Extract the (X, Y) coordinate from the center of the cell holding the provided text.  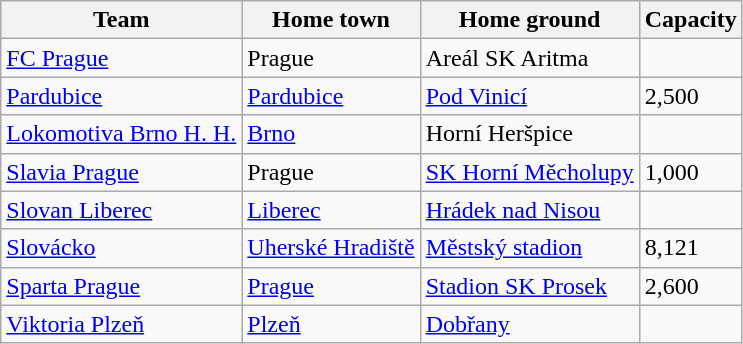
Sparta Prague (122, 286)
Team (122, 20)
Slavia Prague (122, 172)
1,000 (690, 172)
2,500 (690, 96)
Slovácko (122, 248)
Slovan Liberec (122, 210)
Dobřany (530, 324)
Pod Vinicí (530, 96)
Horní Heršpice (530, 134)
Home town (331, 20)
Městský stadion (530, 248)
SK Horní Měcholupy (530, 172)
8,121 (690, 248)
FC Prague (122, 58)
Plzeň (331, 324)
Areál SK Aritma (530, 58)
Viktoria Plzeň (122, 324)
Lokomotiva Brno H. H. (122, 134)
Home ground (530, 20)
Brno (331, 134)
Hrádek nad Nisou (530, 210)
Capacity (690, 20)
Stadion SK Prosek (530, 286)
Uherské Hradiště (331, 248)
2,600 (690, 286)
Liberec (331, 210)
